Locate the cell with the specified text and output its [x, y] center coordinate. 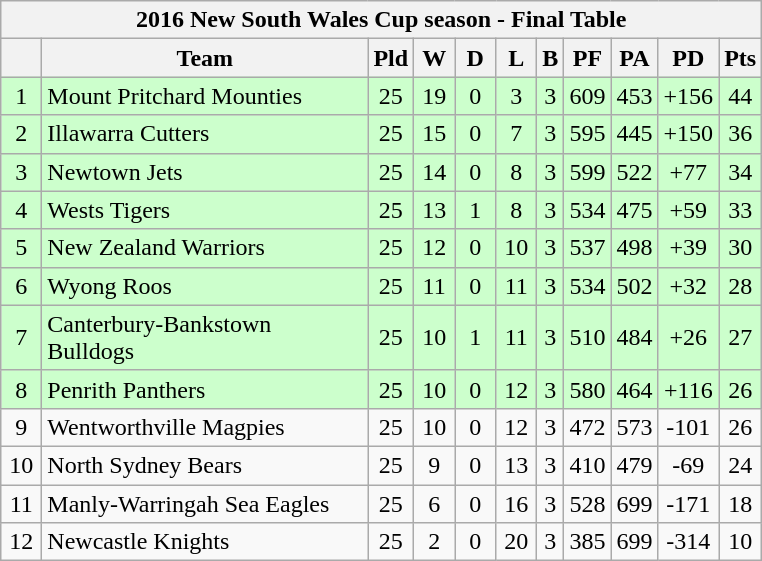
14 [434, 172]
Mount Pritchard Mounties [205, 96]
L [516, 58]
D [476, 58]
479 [634, 465]
+59 [688, 210]
472 [588, 427]
W [434, 58]
-69 [688, 465]
-101 [688, 427]
B [550, 58]
-314 [688, 542]
2016 New South Wales Cup season - Final Table [382, 20]
16 [516, 503]
-171 [688, 503]
573 [634, 427]
Pts [740, 58]
4 [22, 210]
+77 [688, 172]
410 [588, 465]
580 [588, 389]
36 [740, 134]
+116 [688, 389]
15 [434, 134]
Canterbury-Bankstown Bulldogs [205, 338]
Penrith Panthers [205, 389]
+156 [688, 96]
PD [688, 58]
Wests Tigers [205, 210]
510 [588, 338]
New Zealand Warriors [205, 248]
453 [634, 96]
475 [634, 210]
27 [740, 338]
599 [588, 172]
19 [434, 96]
20 [516, 542]
+39 [688, 248]
Manly-Warringah Sea Eagles [205, 503]
502 [634, 286]
33 [740, 210]
484 [634, 338]
498 [634, 248]
Pld [391, 58]
18 [740, 503]
445 [634, 134]
Newcastle Knights [205, 542]
Team [205, 58]
464 [634, 389]
595 [588, 134]
Illawarra Cutters [205, 134]
North Sydney Bears [205, 465]
+150 [688, 134]
385 [588, 542]
Newtown Jets [205, 172]
+32 [688, 286]
537 [588, 248]
+26 [688, 338]
Wentworthville Magpies [205, 427]
44 [740, 96]
28 [740, 286]
PA [634, 58]
609 [588, 96]
Wyong Roos [205, 286]
522 [634, 172]
528 [588, 503]
24 [740, 465]
30 [740, 248]
5 [22, 248]
PF [588, 58]
34 [740, 172]
